Return the [x, y] coordinate for the center point of the cell that contains the specified text.  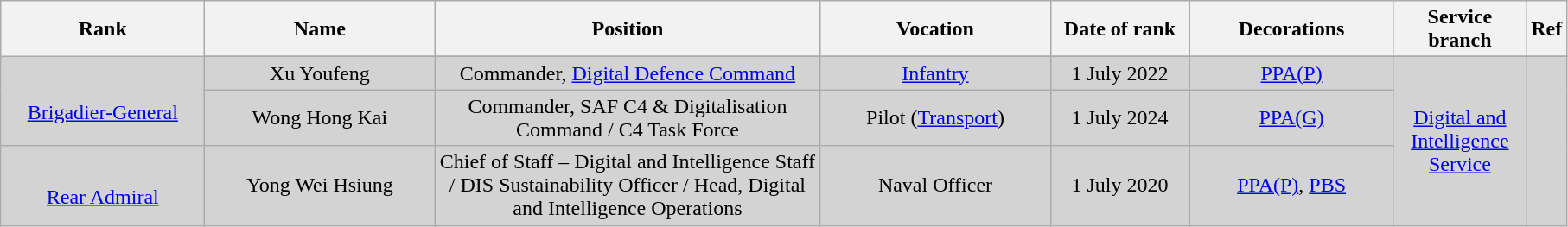
Yong Wei Hsiung [320, 186]
1 July 2024 [1120, 117]
Chief of Staff – Digital and Intelligence Staff / DIS Sustainability Officer / Head, Digital and Intelligence Operations [628, 186]
Commander, Digital Defence Command [628, 73]
Brigadier-General [103, 102]
Name [320, 29]
Commander, SAF C4 & Digitalisation Command / C4 Task Force [628, 117]
Ref [1547, 29]
PPA(P) [1291, 73]
Service branch [1460, 29]
PPA(G) [1291, 117]
Position [628, 29]
Xu Youfeng [320, 73]
Infantry [935, 73]
Digital and Intelligence Service [1460, 142]
1 July 2022 [1120, 73]
Rank [103, 29]
Rear Admiral [103, 186]
Decorations [1291, 29]
1 July 2020 [1120, 186]
Wong Hong Kai [320, 117]
PPA(P), PBS [1291, 186]
Date of rank [1120, 29]
Pilot (Transport) [935, 117]
Vocation [935, 29]
Naval Officer [935, 186]
